Provide the [X, Y] coordinate of the cell's center where the given text is located.  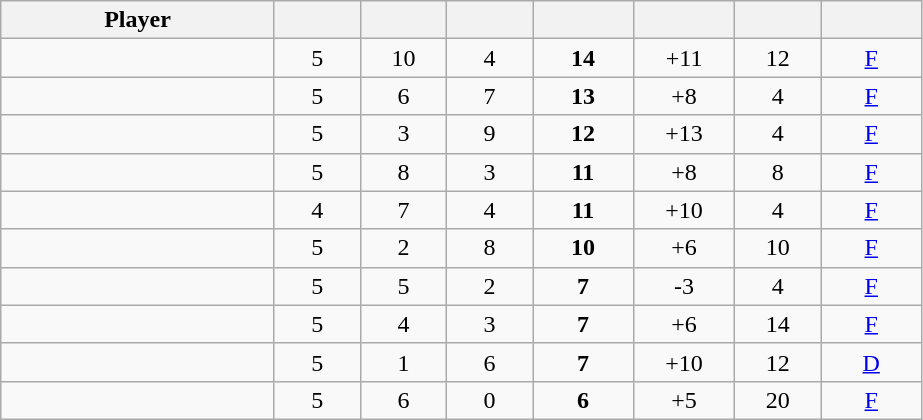
Player [138, 20]
+5 [684, 400]
0 [489, 400]
+11 [684, 58]
+13 [684, 134]
9 [489, 134]
13 [582, 96]
D [872, 362]
-3 [684, 286]
1 [403, 362]
20 [778, 400]
